Extract the (x, y) coordinate from the center of the cell holding the provided text.  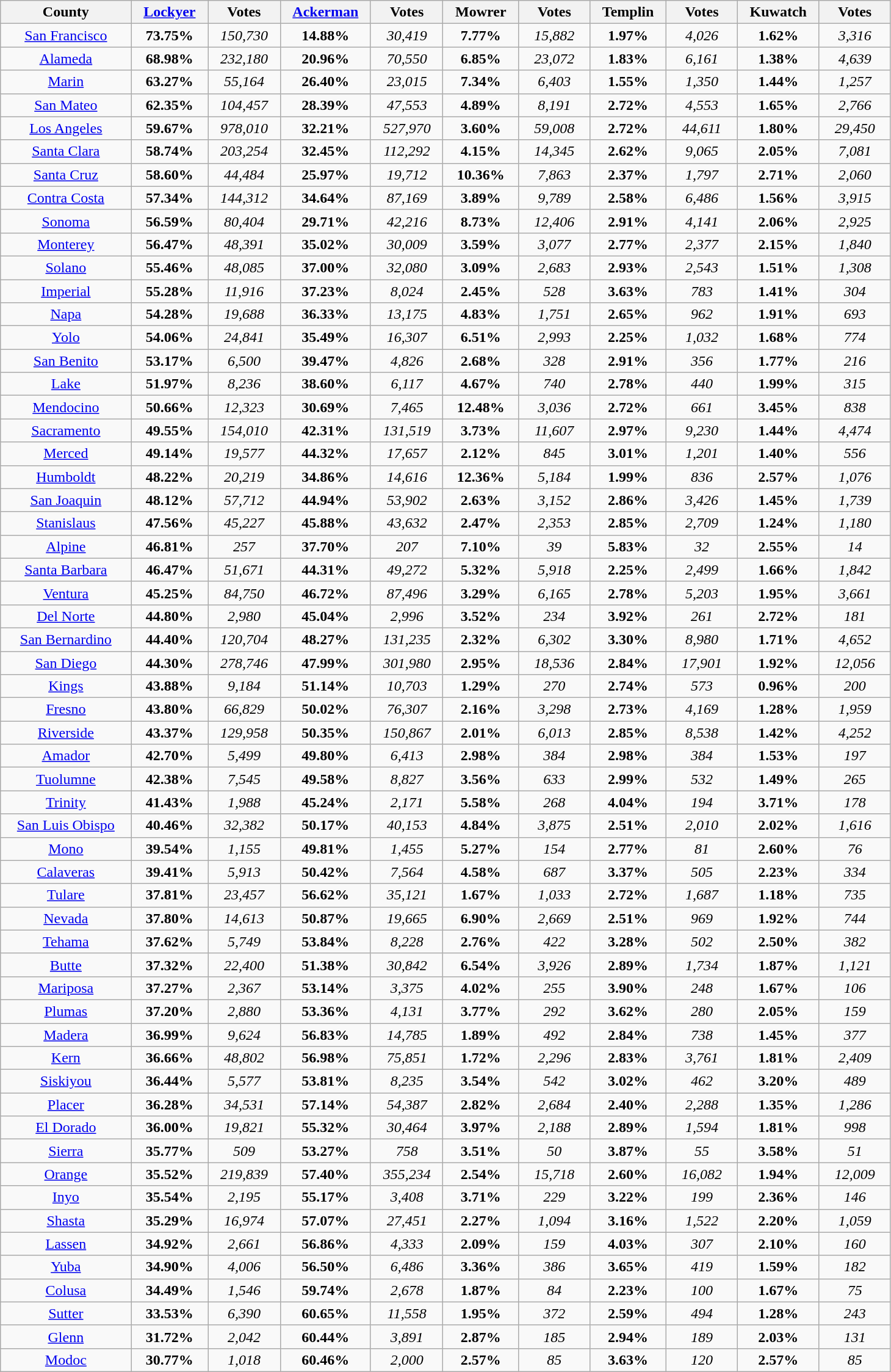
37.70% (325, 546)
Orange (66, 1174)
60.46% (325, 1360)
87,496 (406, 593)
Riverside (66, 733)
355,234 (406, 1174)
1.62% (778, 35)
3.36% (481, 1267)
3.45% (778, 407)
37.62% (170, 942)
1.56% (778, 198)
257 (244, 546)
47.99% (325, 662)
978,010 (244, 128)
1,308 (854, 267)
1.51% (778, 267)
9,624 (244, 1035)
53.81% (325, 1081)
3.59% (481, 244)
5.58% (481, 802)
2,000 (406, 1360)
2.76% (481, 942)
150,867 (406, 733)
4.58% (481, 872)
3.87% (629, 1151)
50.17% (325, 826)
1.68% (778, 338)
2.10% (778, 1244)
2,367 (244, 988)
19,688 (244, 314)
10.36% (481, 175)
San Joaquin (66, 500)
229 (554, 1197)
2.37% (629, 175)
1.66% (778, 570)
1,201 (702, 454)
19,712 (406, 175)
12.48% (481, 407)
1.77% (778, 361)
37.20% (170, 1011)
3.02% (629, 1081)
203,254 (244, 151)
131 (854, 1337)
13,175 (406, 314)
45,227 (244, 523)
2,010 (702, 826)
58.60% (170, 175)
2.09% (481, 1244)
45.88% (325, 523)
8,235 (406, 1081)
1,687 (702, 895)
3.73% (481, 430)
1,155 (244, 849)
14,616 (406, 477)
3,661 (854, 593)
36.28% (170, 1105)
37.81% (170, 895)
Mariposa (66, 988)
440 (702, 384)
2,880 (244, 1011)
9,184 (244, 686)
4,026 (702, 35)
633 (554, 779)
17,901 (702, 662)
207 (406, 546)
265 (854, 779)
2.93% (629, 267)
8,024 (406, 291)
3.62% (629, 1011)
4,169 (702, 710)
2.73% (629, 710)
1.65% (778, 105)
2.50% (778, 942)
1,350 (702, 82)
48.27% (325, 639)
4,006 (244, 1267)
Templin (629, 12)
44.30% (170, 662)
4,652 (854, 639)
46.81% (170, 546)
Kings (66, 686)
60.44% (325, 1337)
2.40% (629, 1105)
774 (854, 338)
30,419 (406, 35)
76 (854, 849)
216 (854, 361)
248 (702, 988)
4.02% (481, 988)
1.18% (778, 895)
270 (554, 686)
54.06% (170, 338)
42,216 (406, 221)
36.33% (325, 314)
14,345 (554, 151)
3.54% (481, 1081)
37.32% (170, 965)
76,307 (406, 710)
532 (702, 779)
San Diego (66, 662)
Sacramento (66, 430)
3.52% (481, 616)
100 (702, 1290)
68.98% (170, 59)
32.45% (325, 151)
45.24% (325, 802)
783 (702, 291)
1,094 (554, 1221)
44.32% (325, 454)
200 (854, 686)
12,056 (854, 662)
8,827 (406, 779)
35.52% (170, 1174)
1.41% (778, 291)
998 (854, 1128)
845 (554, 454)
301,980 (406, 662)
120 (702, 1360)
43.37% (170, 733)
2,288 (702, 1105)
7,465 (406, 407)
Humboldt (66, 477)
505 (702, 872)
48.12% (170, 500)
Placer (66, 1105)
45.25% (170, 593)
6.51% (481, 338)
8,236 (244, 384)
55.28% (170, 291)
2,195 (244, 1197)
30.69% (325, 407)
36.00% (170, 1128)
55.32% (325, 1128)
4.15% (481, 151)
34.64% (325, 198)
197 (854, 756)
3.37% (629, 872)
81 (702, 849)
2.97% (629, 430)
328 (554, 361)
2,171 (406, 802)
5.32% (481, 570)
0.96% (778, 686)
2,996 (406, 616)
48,085 (244, 267)
1.53% (778, 756)
3.30% (629, 639)
2.58% (629, 198)
87,169 (406, 198)
12,009 (854, 1174)
1.72% (481, 1058)
43.88% (170, 686)
56.62% (325, 895)
16,974 (244, 1221)
7.77% (481, 35)
3,077 (554, 244)
50.66% (170, 407)
556 (854, 454)
25.97% (325, 175)
7,564 (406, 872)
19,821 (244, 1128)
Kuwatch (778, 12)
35.02% (325, 244)
Santa Cruz (66, 175)
2,683 (554, 267)
Napa (66, 314)
30,842 (406, 965)
26.40% (325, 82)
1,076 (854, 477)
1.35% (778, 1105)
47,553 (406, 105)
Monterey (66, 244)
Trinity (66, 802)
1,842 (854, 570)
4,131 (406, 1011)
2,409 (854, 1058)
20.96% (325, 59)
Sonoma (66, 221)
Colusa (66, 1290)
1,033 (554, 895)
Contra Costa (66, 198)
334 (854, 872)
Siskiyou (66, 1081)
41.43% (170, 802)
3.16% (629, 1221)
4,141 (702, 221)
199 (702, 1197)
Yolo (66, 338)
54.28% (170, 314)
1,121 (854, 965)
3.51% (481, 1151)
3.28% (629, 942)
57.34% (170, 198)
7,545 (244, 779)
County (66, 12)
2,499 (702, 570)
2.54% (481, 1174)
Butte (66, 965)
23,072 (554, 59)
28.39% (325, 105)
3.20% (778, 1081)
6.85% (481, 59)
4,826 (406, 361)
1.59% (778, 1267)
31.72% (170, 1337)
4.67% (481, 384)
63.27% (170, 82)
182 (854, 1267)
16,307 (406, 338)
6,302 (554, 639)
22,400 (244, 965)
1,739 (854, 500)
2,669 (554, 918)
738 (702, 1035)
50.35% (325, 733)
2.65% (629, 314)
50.02% (325, 710)
73.75% (170, 35)
2.27% (481, 1221)
234 (554, 616)
1.55% (629, 82)
San Benito (66, 361)
4.03% (629, 1244)
8,228 (406, 942)
661 (702, 407)
962 (702, 314)
278,746 (244, 662)
17,657 (406, 454)
14,613 (244, 918)
46.72% (325, 593)
Ventura (66, 593)
2.62% (629, 151)
2,684 (554, 1105)
3,036 (554, 407)
1.42% (778, 733)
44.94% (325, 500)
70,550 (406, 59)
1,616 (854, 826)
San Francisco (66, 35)
1.83% (629, 59)
1,032 (702, 338)
55.17% (325, 1197)
Tuolumne (66, 779)
75 (854, 1290)
32,080 (406, 267)
49.58% (325, 779)
304 (854, 291)
104,457 (244, 105)
3,926 (554, 965)
Marin (66, 82)
146 (854, 1197)
1,751 (554, 314)
Mendocino (66, 407)
66,829 (244, 710)
6,500 (244, 361)
49.55% (170, 430)
419 (702, 1267)
4.84% (481, 826)
53,902 (406, 500)
San Bernardino (66, 639)
44.80% (170, 616)
3.22% (629, 1197)
35,121 (406, 895)
2.74% (629, 686)
Lassen (66, 1244)
45.04% (325, 616)
3.01% (629, 454)
386 (554, 1267)
5,749 (244, 942)
106 (854, 988)
57.40% (325, 1174)
San Mateo (66, 105)
15,882 (554, 35)
693 (854, 314)
44.31% (325, 570)
15,718 (554, 1174)
1,522 (702, 1221)
1.38% (778, 59)
49.81% (325, 849)
60.65% (325, 1313)
1.29% (481, 686)
6,117 (406, 384)
Yuba (66, 1267)
5,577 (244, 1081)
8,980 (702, 639)
6,390 (244, 1313)
24,841 (244, 338)
307 (702, 1244)
4,333 (406, 1244)
51.14% (325, 686)
494 (702, 1313)
573 (702, 686)
59.74% (325, 1290)
2,188 (554, 1128)
2.45% (481, 291)
Merced (66, 454)
14.88% (325, 35)
2.55% (778, 546)
19,665 (406, 918)
2,353 (554, 523)
49.80% (325, 756)
53.36% (325, 1011)
34,531 (244, 1105)
50 (554, 1151)
3.58% (778, 1151)
2,709 (702, 523)
54,387 (406, 1105)
261 (702, 616)
2,296 (554, 1058)
62.35% (170, 105)
2,042 (244, 1337)
9,065 (702, 151)
84,750 (244, 593)
2.16% (481, 710)
42.38% (170, 779)
30,464 (406, 1128)
11,916 (244, 291)
84 (554, 1290)
1.71% (778, 639)
2.06% (778, 221)
2.01% (481, 733)
315 (854, 384)
59.67% (170, 128)
36.44% (170, 1081)
Tulare (66, 895)
44,484 (244, 175)
58.74% (170, 151)
1,180 (854, 523)
2.95% (481, 662)
39 (554, 546)
32.21% (325, 128)
12,406 (554, 221)
2.02% (778, 826)
3,426 (702, 500)
280 (702, 1011)
Solano (66, 267)
2.03% (778, 1337)
1,455 (406, 849)
6,165 (554, 593)
382 (854, 942)
292 (554, 1011)
56.83% (325, 1035)
219,839 (244, 1174)
10,703 (406, 686)
1,959 (854, 710)
1.80% (778, 128)
131,235 (406, 639)
14,785 (406, 1035)
Stanislaus (66, 523)
44.40% (170, 639)
55.46% (170, 267)
37.23% (325, 291)
1,988 (244, 802)
Sutter (66, 1313)
38.60% (325, 384)
6,013 (554, 733)
18,536 (554, 662)
56.98% (325, 1058)
2.86% (629, 500)
4,474 (854, 430)
36.99% (170, 1035)
2,377 (702, 244)
1,546 (244, 1290)
7,081 (854, 151)
Nevada (66, 918)
129,958 (244, 733)
6.54% (481, 965)
8,538 (702, 733)
3.65% (629, 1267)
2.71% (778, 175)
2,661 (244, 1244)
Plumas (66, 1011)
2.87% (481, 1337)
377 (854, 1035)
2.99% (629, 779)
Calaveras (66, 872)
1,018 (244, 1360)
39.41% (170, 872)
19,577 (244, 454)
8,191 (554, 105)
255 (554, 988)
5,913 (244, 872)
Los Angeles (66, 128)
154 (554, 849)
1.89% (481, 1035)
Mowrer (481, 12)
Inyo (66, 1197)
8.73% (481, 221)
489 (854, 1081)
Santa Barbara (66, 570)
Madera (66, 1035)
687 (554, 872)
6,413 (406, 756)
542 (554, 1081)
35.77% (170, 1151)
San Luis Obispo (66, 826)
2.12% (481, 454)
1.97% (629, 35)
Fresno (66, 710)
6,161 (702, 59)
Amador (66, 756)
39.47% (325, 361)
3,891 (406, 1337)
23,457 (244, 895)
27,451 (406, 1221)
29,450 (854, 128)
1,257 (854, 82)
20,219 (244, 477)
3.29% (481, 593)
43,632 (406, 523)
3,375 (406, 988)
2.20% (778, 1221)
2.94% (629, 1337)
4,553 (702, 105)
49,272 (406, 570)
Glenn (66, 1337)
3,316 (854, 35)
5,184 (554, 477)
33.53% (170, 1313)
1,286 (854, 1105)
56.86% (325, 1244)
372 (554, 1313)
160 (854, 1244)
55,164 (244, 82)
4.83% (481, 314)
12,323 (244, 407)
462 (702, 1081)
59,008 (554, 128)
34.86% (325, 477)
5,203 (702, 593)
Ackerman (325, 12)
37.00% (325, 267)
528 (554, 291)
7.34% (481, 82)
2,543 (702, 267)
836 (702, 477)
5.27% (481, 849)
37.80% (170, 918)
178 (854, 802)
2.47% (481, 523)
2,993 (554, 338)
37.27% (170, 988)
1.49% (778, 779)
492 (554, 1035)
268 (554, 802)
32,382 (244, 826)
14 (854, 546)
34.49% (170, 1290)
3.92% (629, 616)
3.09% (481, 267)
3.56% (481, 779)
744 (854, 918)
9,789 (554, 198)
44,611 (702, 128)
3.77% (481, 1011)
55 (702, 1151)
1,840 (854, 244)
6.90% (481, 918)
112,292 (406, 151)
2.32% (481, 639)
Santa Clara (66, 151)
1.94% (778, 1174)
4.04% (629, 802)
57.14% (325, 1105)
11,607 (554, 430)
3,875 (554, 826)
36.66% (170, 1058)
735 (854, 895)
50.87% (325, 918)
50.42% (325, 872)
2.68% (481, 361)
194 (702, 802)
502 (702, 942)
34.90% (170, 1267)
46.47% (170, 570)
11,558 (406, 1313)
48,802 (244, 1058)
35.54% (170, 1197)
34.92% (170, 1244)
7.10% (481, 546)
42.70% (170, 756)
144,312 (244, 198)
51,671 (244, 570)
2.59% (629, 1313)
El Dorado (66, 1128)
243 (854, 1313)
35.49% (325, 338)
2.82% (481, 1105)
3,761 (702, 1058)
48,391 (244, 244)
Lockyer (170, 12)
5,918 (554, 570)
120,704 (244, 639)
422 (554, 942)
51.38% (325, 965)
53.17% (170, 361)
2,766 (854, 105)
Shasta (66, 1221)
758 (406, 1151)
838 (854, 407)
2,925 (854, 221)
3,152 (554, 500)
57,712 (244, 500)
42.31% (325, 430)
6,403 (554, 82)
43.80% (170, 710)
Del Norte (66, 616)
49.14% (170, 454)
29.71% (325, 221)
527,970 (406, 128)
32 (702, 546)
3,408 (406, 1197)
3.89% (481, 198)
7,863 (554, 175)
5.83% (629, 546)
1,797 (702, 175)
16,082 (702, 1174)
740 (554, 384)
1.40% (778, 454)
185 (554, 1337)
12.36% (481, 477)
150,730 (244, 35)
40,153 (406, 826)
56.47% (170, 244)
Lake (66, 384)
5,499 (244, 756)
2,980 (244, 616)
Kern (66, 1058)
131,519 (406, 430)
1.24% (778, 523)
53.84% (325, 942)
3.60% (481, 128)
Mono (66, 849)
4.89% (481, 105)
2.15% (778, 244)
39.54% (170, 849)
53.14% (325, 988)
9,230 (702, 430)
969 (702, 918)
Alpine (66, 546)
3,915 (854, 198)
80,404 (244, 221)
Modoc (66, 1360)
154,010 (244, 430)
48.22% (170, 477)
1,734 (702, 965)
53.27% (325, 1151)
2.83% (629, 1058)
1,059 (854, 1221)
23,015 (406, 82)
Sierra (66, 1151)
232,180 (244, 59)
47.56% (170, 523)
2.63% (481, 500)
Tehama (66, 942)
356 (702, 361)
3,298 (554, 710)
Alameda (66, 59)
4,639 (854, 59)
189 (702, 1337)
181 (854, 616)
75,851 (406, 1058)
509 (244, 1151)
30.77% (170, 1360)
2,060 (854, 175)
30,009 (406, 244)
56.50% (325, 1267)
1.91% (778, 314)
57.07% (325, 1221)
51.97% (170, 384)
51 (854, 1151)
3.97% (481, 1128)
1,594 (702, 1128)
4,252 (854, 733)
Imperial (66, 291)
3.90% (629, 988)
35.29% (170, 1221)
2.36% (778, 1197)
40.46% (170, 826)
2,678 (406, 1290)
56.59% (170, 221)
